For the text-containing cell, return its midpoint in [x, y] coordinate format. 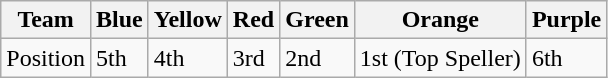
6th [566, 58]
Yellow [188, 20]
Green [318, 20]
3rd [253, 58]
Orange [440, 20]
Team [46, 20]
2nd [318, 58]
Purple [566, 20]
Position [46, 58]
4th [188, 58]
Blue [120, 20]
1st (Top Speller) [440, 58]
Red [253, 20]
5th [120, 58]
